From the cell containing the given text, extract its center point as [X, Y] coordinate. 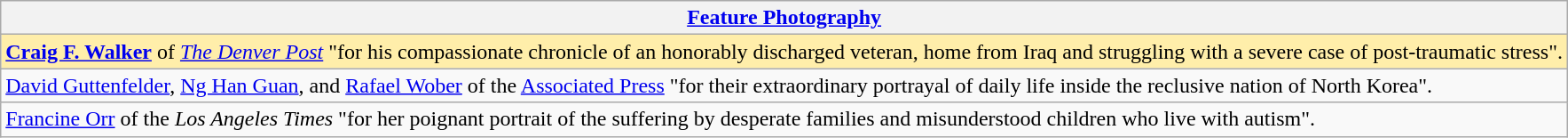
Feature Photography [784, 18]
